Scan for the cell matching the given text and deliver its [x, y] coordinate at center. 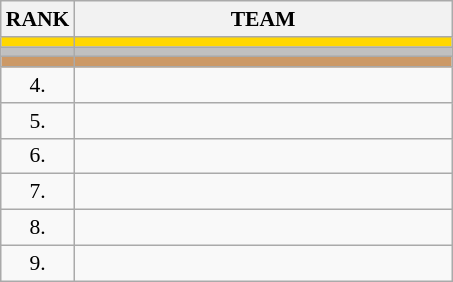
6. [38, 156]
5. [38, 121]
8. [38, 228]
4. [38, 85]
7. [38, 192]
9. [38, 263]
TEAM [262, 19]
RANK [38, 19]
